Find where the given text appears and provide that cell's center as (x, y) coordinate. 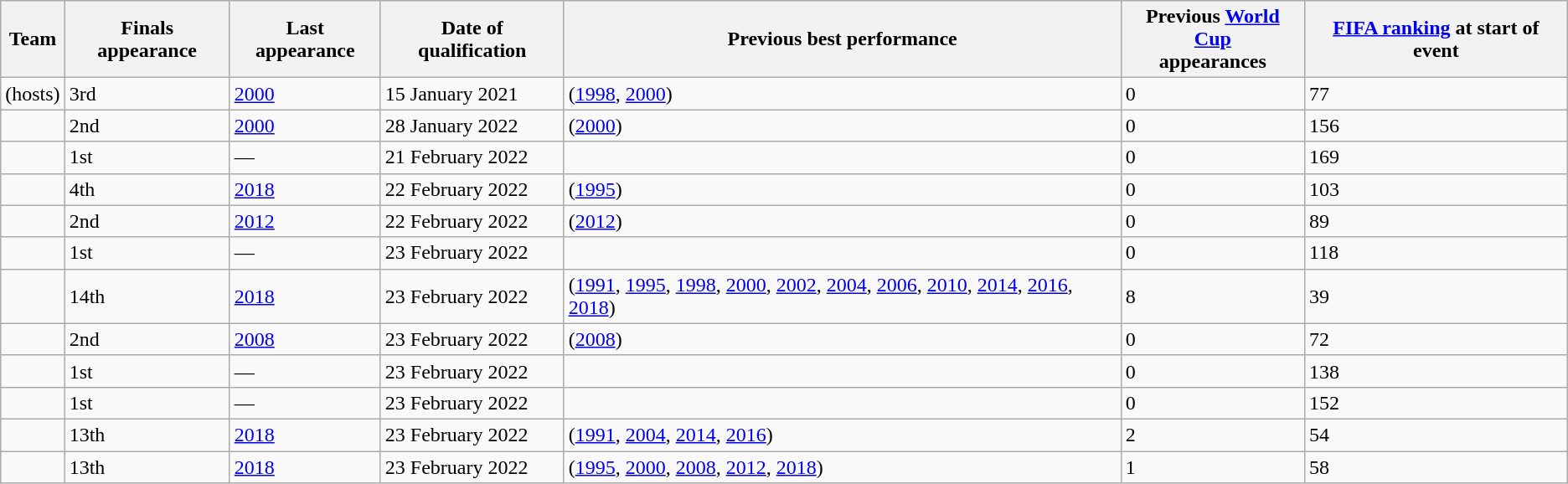
156 (1436, 126)
(1991, 2004, 2014, 2016) (843, 435)
Last appearance (305, 39)
(hosts) (33, 94)
169 (1436, 157)
(2000) (843, 126)
(2008) (843, 339)
FIFA ranking at start of event (1436, 39)
89 (1436, 221)
54 (1436, 435)
Finals appearance (147, 39)
3rd (147, 94)
58 (1436, 466)
(2012) (843, 221)
8 (1213, 296)
21 February 2022 (472, 157)
15 January 2021 (472, 94)
39 (1436, 296)
28 January 2022 (472, 126)
Previous World Cupappearances (1213, 39)
2008 (305, 339)
1 (1213, 466)
118 (1436, 253)
152 (1436, 403)
72 (1436, 339)
103 (1436, 189)
138 (1436, 371)
Date of qualification (472, 39)
(1995, 2000, 2008, 2012, 2018) (843, 466)
Previous best performance (843, 39)
(1998, 2000) (843, 94)
(1995) (843, 189)
77 (1436, 94)
(1991, 1995, 1998, 2000, 2002, 2004, 2006, 2010, 2014, 2016, 2018) (843, 296)
4th (147, 189)
2 (1213, 435)
14th (147, 296)
2012 (305, 221)
Team (33, 39)
